For the text-containing cell, return its midpoint in [X, Y] coordinate format. 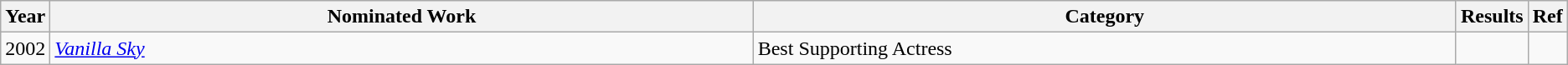
Best Supporting Actress [1104, 48]
Year [25, 17]
Vanilla Sky [402, 48]
Category [1104, 17]
Ref [1548, 17]
Nominated Work [402, 17]
Results [1492, 17]
2002 [25, 48]
